Find where the given text appears and provide that cell's center as (x, y) coordinate. 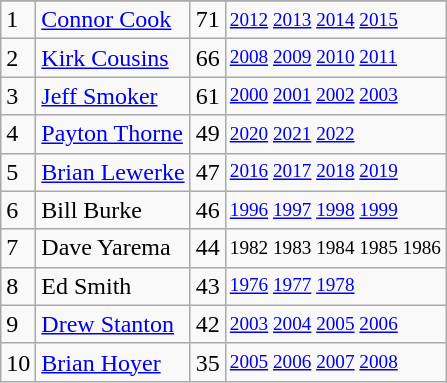
8 (18, 286)
2008 2009 2010 2011 (335, 58)
Payton Thorne (113, 134)
Bill Burke (113, 210)
44 (208, 248)
Ed Smith (113, 286)
35 (208, 362)
2 (18, 58)
Connor Cook (113, 20)
1982 1983 1984 1985 1986 (335, 248)
2016 2017 2018 2019 (335, 172)
3 (18, 96)
46 (208, 210)
Kirk Cousins (113, 58)
1 (18, 20)
Dave Yarema (113, 248)
2005 2006 2007 2008 (335, 362)
49 (208, 134)
7 (18, 248)
66 (208, 58)
42 (208, 324)
2020 2021 2022 (335, 134)
10 (18, 362)
Drew Stanton (113, 324)
1976 1977 1978 (335, 286)
2003 2004 2005 2006 (335, 324)
43 (208, 286)
61 (208, 96)
Brian Lewerke (113, 172)
47 (208, 172)
Brian Hoyer (113, 362)
5 (18, 172)
1996 1997 1998 1999 (335, 210)
6 (18, 210)
Jeff Smoker (113, 96)
2000 2001 2002 2003 (335, 96)
4 (18, 134)
9 (18, 324)
2012 2013 2014 2015 (335, 20)
71 (208, 20)
